Find where the given text appears and provide that cell's center as (x, y) coordinate. 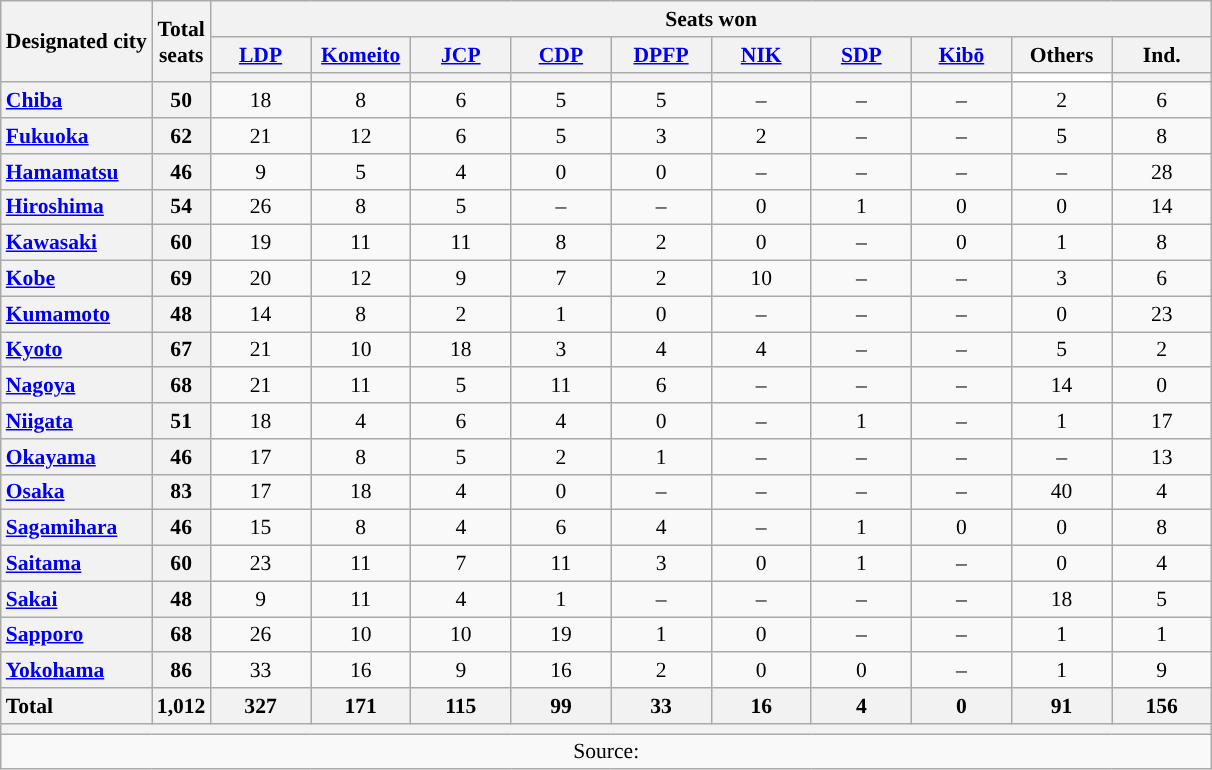
51 (182, 421)
SDP (861, 55)
83 (182, 492)
Ind. (1162, 55)
99 (561, 706)
Sakai (76, 599)
Sagamihara (76, 528)
50 (182, 101)
40 (1061, 492)
86 (182, 671)
327 (260, 706)
Others (1061, 55)
Kawasaki (76, 243)
Hiroshima (76, 207)
Total (76, 706)
Sapporo (76, 635)
NIK (761, 55)
115 (461, 706)
Nagoya (76, 386)
Chiba (76, 101)
DPFP (661, 55)
Komeito (361, 55)
Okayama (76, 457)
67 (182, 350)
171 (361, 706)
LDP (260, 55)
62 (182, 136)
Seats won (710, 19)
28 (1162, 172)
Designated city (76, 42)
Hamamatsu (76, 172)
Kobe (76, 279)
Kibō (961, 55)
JCP (461, 55)
69 (182, 279)
Saitama (76, 564)
1,012 (182, 706)
Osaka (76, 492)
Fukuoka (76, 136)
Source: (606, 752)
156 (1162, 706)
Kumamoto (76, 314)
91 (1061, 706)
20 (260, 279)
Niigata (76, 421)
Kyoto (76, 350)
CDP (561, 55)
15 (260, 528)
Yokohama (76, 671)
13 (1162, 457)
Totalseats (182, 42)
54 (182, 207)
